Determine the (X, Y) coordinate at the center of the cell enclosing the given text.  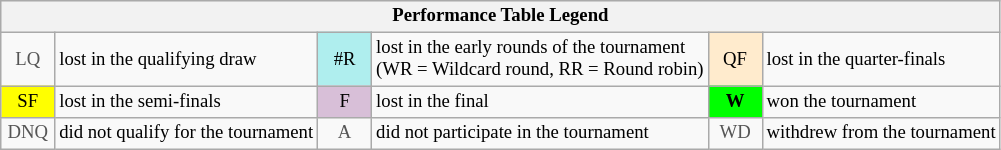
W (735, 102)
withdrew from the tournament (881, 134)
WD (735, 134)
F (345, 102)
lost in the final (540, 102)
lost in the qualifying draw (186, 60)
LQ (28, 60)
#R (345, 60)
A (345, 134)
DNQ (28, 134)
lost in the quarter-finals (881, 60)
lost in the early rounds of the tournament(WR = Wildcard round, RR = Round robin) (540, 60)
lost in the semi-finals (186, 102)
QF (735, 60)
won the tournament (881, 102)
did not qualify for the tournament (186, 134)
Performance Table Legend (500, 16)
did not participate in the tournament (540, 134)
SF (28, 102)
